Scan for the cell matching the given text and deliver its [x, y] coordinate at center. 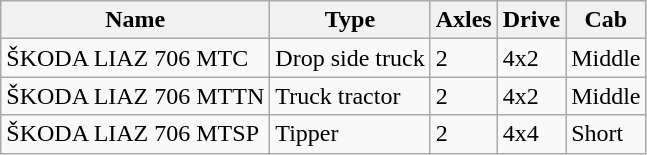
Name [136, 20]
Drop side truck [350, 58]
4x4 [531, 134]
ŠKODA LIAZ 706 MTSP [136, 134]
ŠKODA LIAZ 706 MTTN [136, 96]
Cab [606, 20]
ŠKODA LIAZ 706 MTC [136, 58]
Short [606, 134]
Truck tractor [350, 96]
Drive [531, 20]
Tipper [350, 134]
Axles [464, 20]
Type [350, 20]
